Return the [x, y] coordinate for the center point of the cell that contains the specified text.  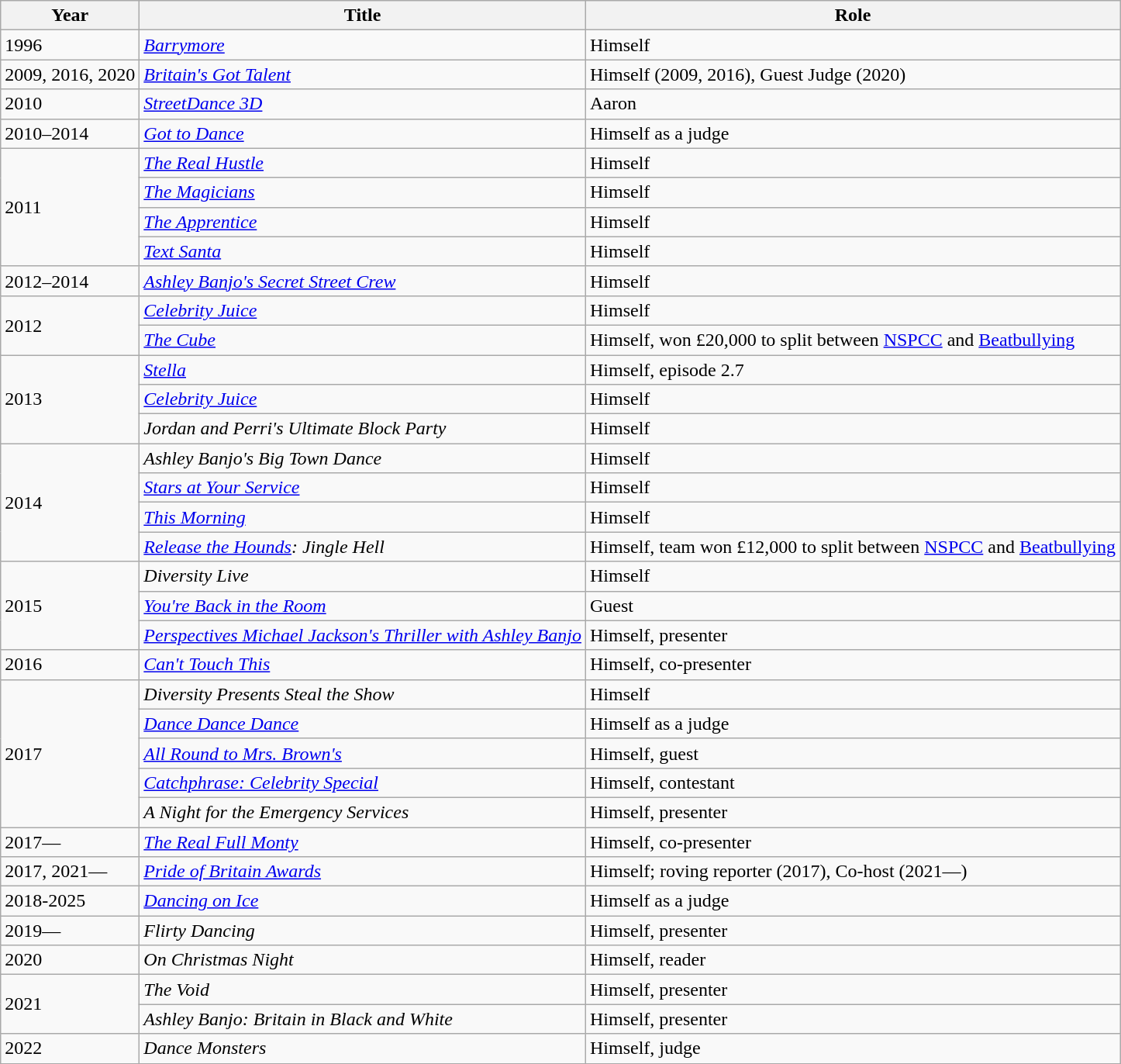
Title [363, 16]
The Void [363, 990]
StreetDance 3D [363, 104]
Can't Touch This [363, 665]
Aaron [853, 104]
Dance Dance Dance [363, 724]
The Cube [363, 340]
The Apprentice [363, 222]
2010–2014 [70, 133]
2020 [70, 960]
Ashley Banjo's Big Town Dance [363, 458]
Dancing on Ice [363, 901]
2017, 2021— [70, 872]
Himself, reader [853, 960]
A Night for the Emergency Services [363, 812]
The Real Full Monty [363, 841]
2015 [70, 606]
The Real Hustle [363, 163]
You're Back in the Room [363, 606]
2014 [70, 503]
Diversity Live [363, 576]
Himself; roving reporter (2017), Co-host (2021—) [853, 872]
Himself, episode 2.7 [853, 370]
Flirty Dancing [363, 931]
Perspectives Michael Jackson's Thriller with Ashley Banjo [363, 635]
2009, 2016, 2020 [70, 74]
Himself, judge [853, 1048]
Pride of Britain Awards [363, 872]
Himself, contestant [853, 782]
Ashley Banjo: Britain in Black and White [363, 1019]
Jordan and Perri's Ultimate Block Party [363, 429]
2022 [70, 1048]
Himself, won £20,000 to split between NSPCC and Beatbullying [853, 340]
2016 [70, 665]
2010 [70, 104]
This Morning [363, 517]
2017— [70, 841]
On Christmas Night [363, 960]
Got to Dance [363, 133]
2021 [70, 1004]
Year [70, 16]
2011 [70, 207]
1996 [70, 45]
Diversity Presents Steal the Show [363, 694]
2019— [70, 931]
2013 [70, 399]
2012–2014 [70, 281]
2018-2025 [70, 901]
Barrymore [363, 45]
2017 [70, 753]
Text Santa [363, 251]
Catchphrase: Celebrity Special [363, 782]
Himself, team won £12,000 to split between NSPCC and Beatbullying [853, 547]
Stella [363, 370]
Guest [853, 606]
Britain's Got Talent [363, 74]
Dance Monsters [363, 1048]
All Round to Mrs. Brown's [363, 753]
Ashley Banjo's Secret Street Crew [363, 281]
Release the Hounds: Jingle Hell [363, 547]
Stars at Your Service [363, 488]
Himself, guest [853, 753]
The Magicians [363, 192]
Himself (2009, 2016), Guest Judge (2020) [853, 74]
2012 [70, 325]
Role [853, 16]
